Provide the (X, Y) coordinate of the cell's center where the given text is located.  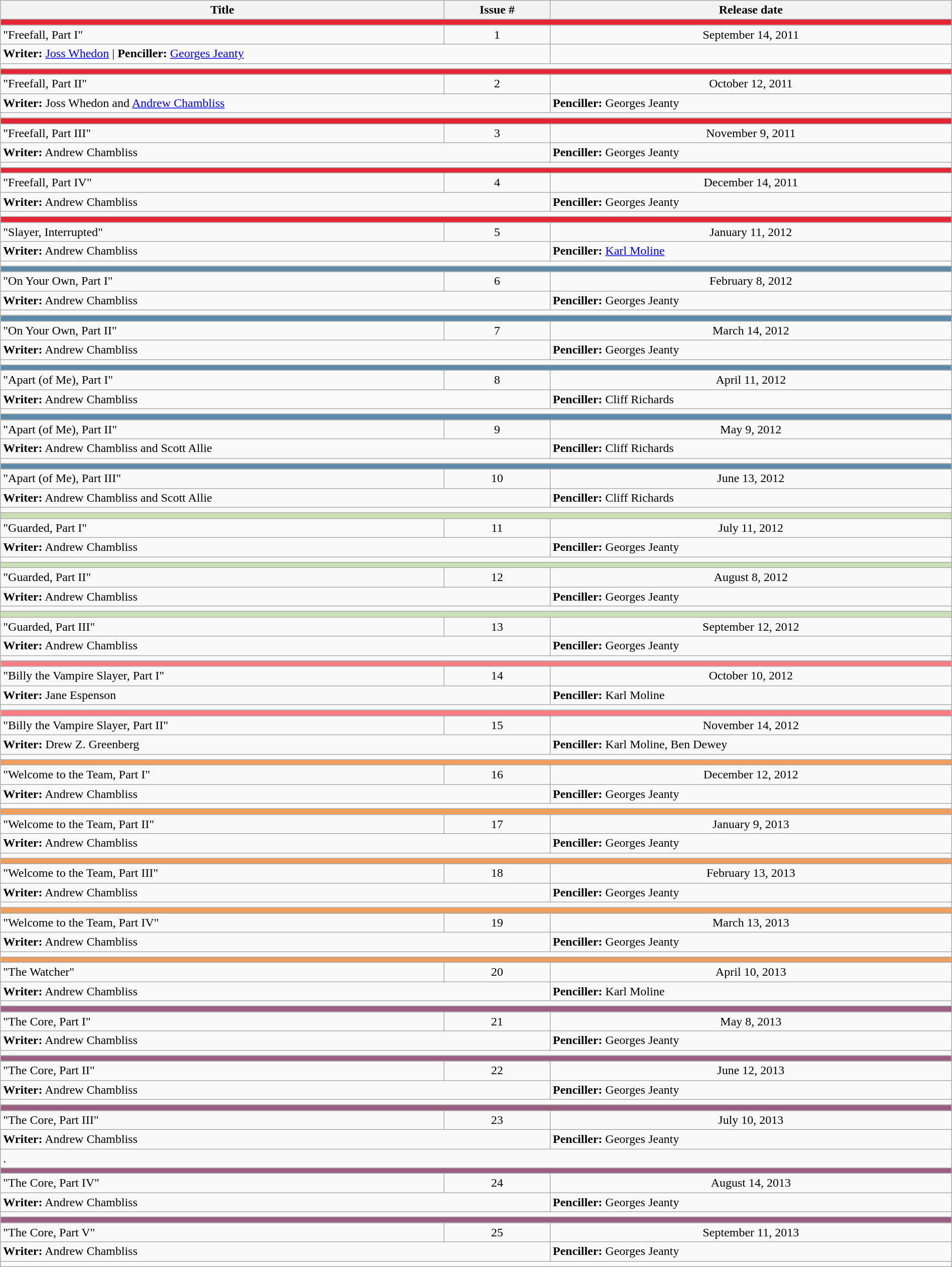
"Freefall, Part III" (222, 133)
"The Core, Part I" (222, 1021)
"Guarded, Part II" (222, 578)
"Freefall, Part I" (222, 35)
Writer: Joss Whedon and Andrew Chambliss (275, 103)
Title (222, 10)
February 8, 2012 (751, 281)
"The Watcher" (222, 972)
"The Core, Part IV" (222, 1183)
"Welcome to the Team, Part II" (222, 824)
7 (497, 330)
September 11, 2013 (751, 1232)
"The Core, Part V" (222, 1232)
May 8, 2013 (751, 1021)
"Welcome to the Team, Part I" (222, 775)
4 (497, 183)
19 (497, 923)
November 9, 2011 (751, 133)
Writer: Jane Espenson (275, 695)
May 9, 2012 (751, 429)
8 (497, 380)
Issue # (497, 10)
"On Your Own, Part I" (222, 281)
1 (497, 35)
"Welcome to the Team, Part III" (222, 873)
Release date (751, 10)
December 14, 2011 (751, 183)
"Apart (of Me), Part III" (222, 479)
December 12, 2012 (751, 775)
July 10, 2013 (751, 1120)
22 (497, 1071)
November 14, 2012 (751, 725)
October 10, 2012 (751, 676)
April 11, 2012 (751, 380)
October 12, 2011 (751, 84)
15 (497, 725)
"Slayer, Interrupted" (222, 232)
June 12, 2013 (751, 1071)
9 (497, 429)
"Billy the Vampire Slayer, Part I" (222, 676)
January 9, 2013 (751, 824)
24 (497, 1183)
"The Core, Part III" (222, 1120)
3 (497, 133)
2 (497, 84)
6 (497, 281)
"Welcome to the Team, Part IV" (222, 923)
13 (497, 627)
September 12, 2012 (751, 627)
11 (497, 528)
January 11, 2012 (751, 232)
17 (497, 824)
March 14, 2012 (751, 330)
21 (497, 1021)
18 (497, 873)
August 8, 2012 (751, 578)
February 13, 2013 (751, 873)
20 (497, 972)
Writer: Drew Z. Greenberg (275, 744)
12 (497, 578)
"On Your Own, Part II" (222, 330)
September 14, 2011 (751, 35)
"Guarded, Part I" (222, 528)
Writer: Joss Whedon | Penciller: Georges Jeanty (275, 54)
"The Core, Part II" (222, 1071)
5 (497, 232)
14 (497, 676)
"Freefall, Part IV" (222, 183)
June 13, 2012 (751, 479)
"Billy the Vampire Slayer, Part II" (222, 725)
23 (497, 1120)
10 (497, 479)
16 (497, 775)
April 10, 2013 (751, 972)
"Guarded, Part III" (222, 627)
August 14, 2013 (751, 1183)
Penciller: Karl Moline, Ben Dewey (751, 744)
"Apart (of Me), Part I" (222, 380)
March 13, 2013 (751, 923)
July 11, 2012 (751, 528)
25 (497, 1232)
. (476, 1159)
"Apart (of Me), Part II" (222, 429)
"Freefall, Part II" (222, 84)
